From the cell containing the given text, extract its center point as (x, y) coordinate. 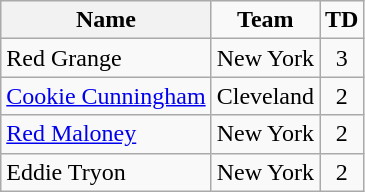
Red Maloney (106, 134)
Eddie Tryon (106, 172)
Cleveland (265, 96)
3 (342, 58)
Name (106, 20)
Red Grange (106, 58)
TD (342, 20)
Cookie Cunningham (106, 96)
Team (265, 20)
